Return (x, y) of the center of cell containing provided text 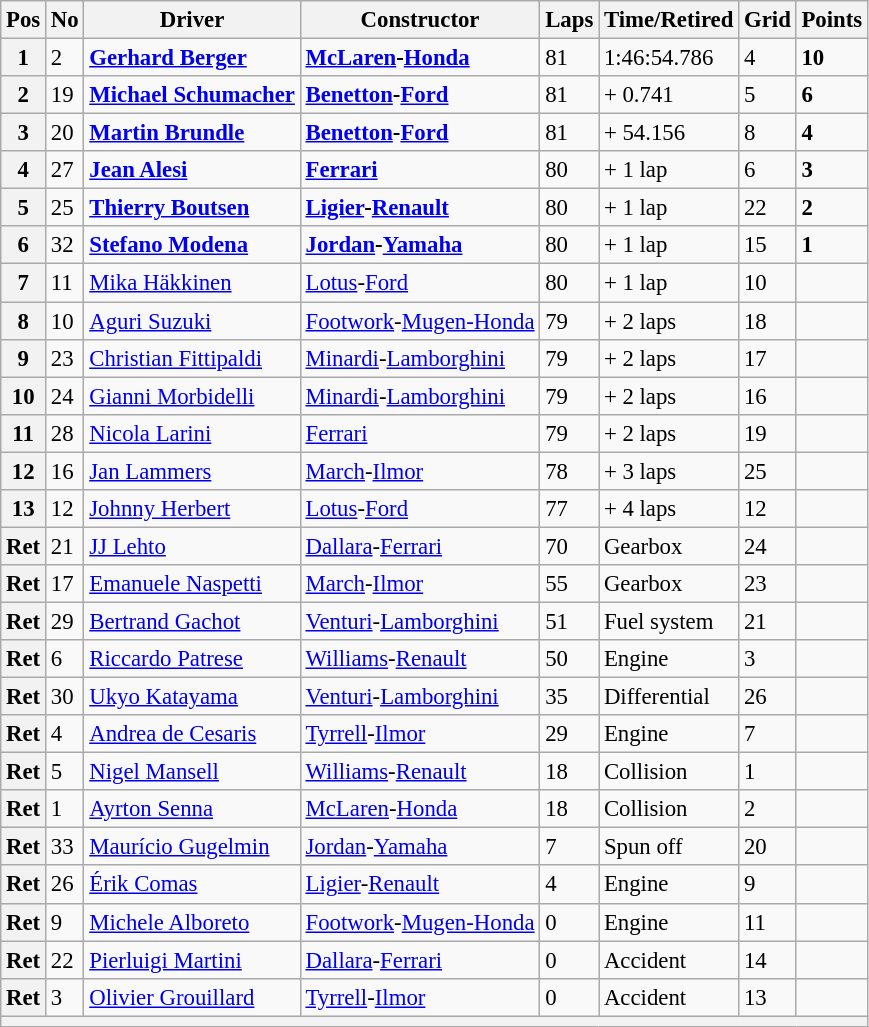
27 (65, 170)
Emanuele Naspetti (192, 584)
Driver (192, 20)
Differential (669, 697)
Christian Fittipaldi (192, 358)
+ 54.156 (669, 133)
14 (768, 960)
Michael Schumacher (192, 95)
+ 0.741 (669, 95)
Nicola Larini (192, 433)
Gerhard Berger (192, 58)
78 (570, 471)
Time/Retired (669, 20)
No (65, 20)
30 (65, 697)
+ 4 laps (669, 509)
Maurício Gugelmin (192, 847)
Points (832, 20)
35 (570, 697)
Johnny Herbert (192, 509)
Jan Lammers (192, 471)
32 (65, 245)
Grid (768, 20)
Érik Comas (192, 885)
Ayrton Senna (192, 809)
50 (570, 659)
77 (570, 509)
33 (65, 847)
Aguri Suzuki (192, 321)
Pierluigi Martini (192, 960)
Ukyo Katayama (192, 697)
Mika Häkkinen (192, 283)
Constructor (420, 20)
Fuel system (669, 621)
Martin Brundle (192, 133)
Laps (570, 20)
15 (768, 245)
Bertrand Gachot (192, 621)
55 (570, 584)
Riccardo Patrese (192, 659)
+ 3 laps (669, 471)
Thierry Boutsen (192, 208)
Gianni Morbidelli (192, 396)
Olivier Grouillard (192, 997)
Spun off (669, 847)
Stefano Modena (192, 245)
Nigel Mansell (192, 772)
51 (570, 621)
Jean Alesi (192, 170)
Michele Alboreto (192, 922)
JJ Lehto (192, 546)
70 (570, 546)
Andrea de Cesaris (192, 734)
1:46:54.786 (669, 58)
Pos (24, 20)
28 (65, 433)
